Find where the given text appears and provide that cell's center as [x, y] coordinate. 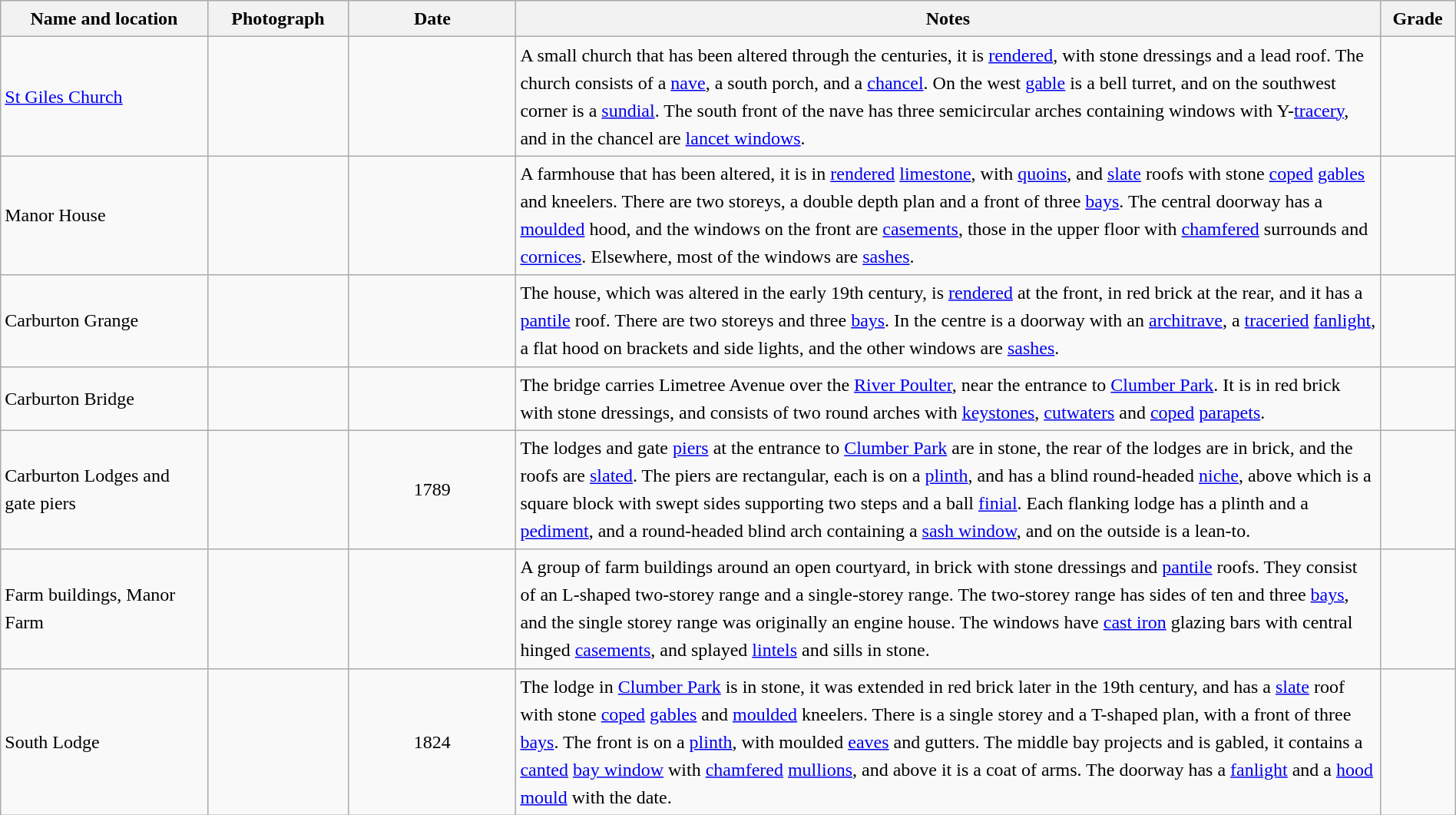
Name and location [104, 18]
Carburton Lodges and gate piers [104, 490]
Date [432, 18]
St Giles Church [104, 97]
1824 [432, 742]
Carburton Bridge [104, 398]
Manor House [104, 215]
Photograph [278, 18]
South Lodge [104, 742]
Grade [1418, 18]
Carburton Grange [104, 321]
Notes [948, 18]
Farm buildings, Manor Farm [104, 608]
1789 [432, 490]
